Capture the cell that displays the provided text and extract its (x, y) central coordinate. 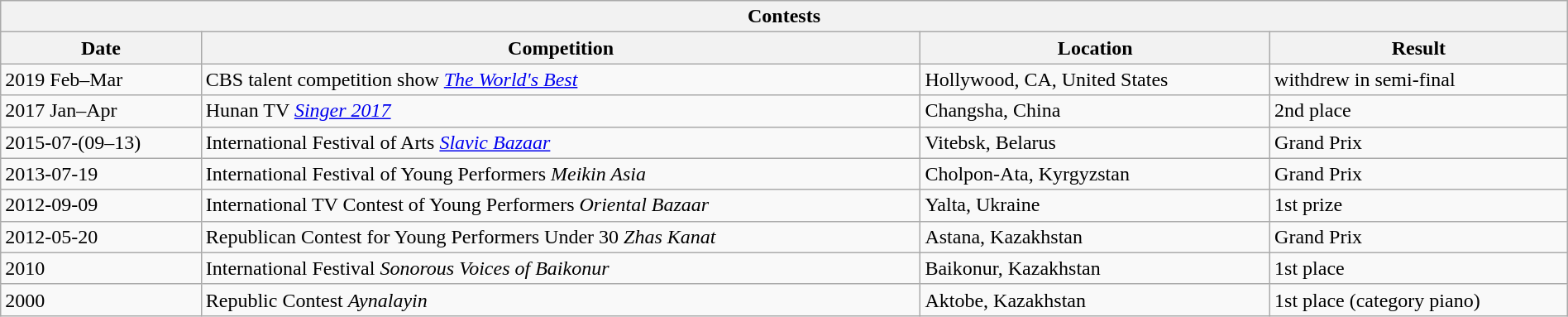
Cholpon-Ata, Kyrgyzstan (1095, 174)
2000 (101, 300)
Aktobe, Kazakhstan (1095, 300)
International TV Contest of Young Performers Oriental Bazaar (561, 205)
Changsha, China (1095, 111)
Hollywood, CA, United States (1095, 79)
Date (101, 48)
Competition (561, 48)
1st prize (1419, 205)
Astana, Kazakhstan (1095, 237)
Hunan TV Singer 2017 (561, 111)
Location (1095, 48)
1st place (1419, 268)
2012-05-20 (101, 237)
Yalta, Ukraine (1095, 205)
2010 (101, 268)
2012-09-09 (101, 205)
2015-07-(09–13) (101, 142)
withdrew in semi-final (1419, 79)
International Festival of Arts Slavic Bazaar (561, 142)
Contests (784, 17)
2017 Jan–Apr (101, 111)
2019 Feb–Mar (101, 79)
International Festival Sonorous Voices of Baikonur (561, 268)
CBS talent competition show The World's Best (561, 79)
Republican Contest for Young Performers Under 30 Zhas Kanat (561, 237)
Vitebsk, Belarus (1095, 142)
2013-07-19 (101, 174)
2nd place (1419, 111)
Republic Contest Aynalayin (561, 300)
1st place (category piano) (1419, 300)
International Festival of Young Performers Meikin Asia (561, 174)
Result (1419, 48)
Baikonur, Kazakhstan (1095, 268)
